Return the [x, y] coordinate for the center point of the cell that contains the specified text.  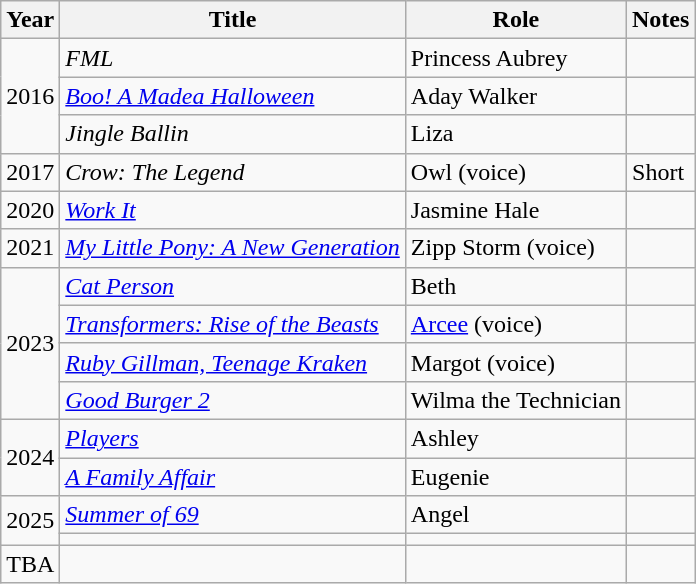
Cat Person [232, 286]
Title [232, 20]
Summer of 69 [232, 515]
Beth [516, 286]
2021 [30, 248]
Boo! A Madea Halloween [232, 96]
Princess Aubrey [516, 58]
Transformers: Rise of the Beasts [232, 324]
Role [516, 20]
2020 [30, 210]
Margot (voice) [516, 362]
Ruby Gillman, Teenage Kraken [232, 362]
Notes [661, 20]
A Family Affair [232, 477]
Arcee (voice) [516, 324]
Jingle Ballin [232, 134]
2025 [30, 520]
Players [232, 438]
My Little Pony: A New Generation [232, 248]
2017 [30, 172]
FML [232, 58]
Zipp Storm (voice) [516, 248]
TBA [30, 564]
Work It [232, 210]
Aday Walker [516, 96]
Short [661, 172]
2024 [30, 457]
Jasmine Hale [516, 210]
Eugenie [516, 477]
Owl (voice) [516, 172]
Ashley [516, 438]
2023 [30, 343]
Year [30, 20]
Crow: The Legend [232, 172]
Good Burger 2 [232, 400]
Angel [516, 515]
Liza [516, 134]
Wilma the Technician [516, 400]
2016 [30, 96]
